Locate the cell with the specified text and output its (x, y) center coordinate. 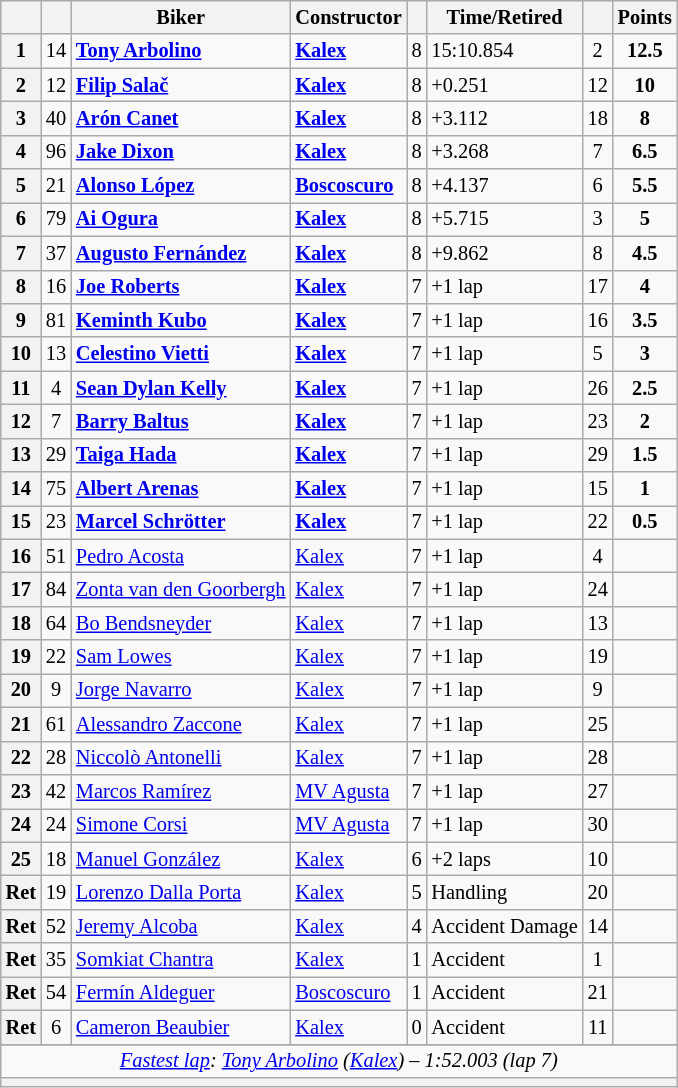
Zonta van den Goorbergh (180, 589)
+3.112 (504, 118)
Niccolò Antonelli (180, 758)
35 (56, 960)
+3.268 (504, 152)
Alonso López (180, 186)
+0.251 (504, 85)
+2 laps (504, 859)
Augusto Fernández (180, 253)
Barry Baltus (180, 421)
Arón Canet (180, 118)
5.5 (645, 186)
Time/Retired (504, 17)
Marcel Schrötter (180, 522)
Simone Corsi (180, 825)
Jake Dixon (180, 152)
Pedro Acosta (180, 556)
51 (56, 556)
15:10.854 (504, 51)
Biker (180, 17)
79 (56, 219)
Jeremy Alcoba (180, 926)
52 (56, 926)
4.5 (645, 253)
Bo Bendsneyder (180, 623)
Somkiat Chantra (180, 960)
Sam Lowes (180, 657)
Fastest lap: Tony Arbolino (Kalex) – 1:52.003 (lap 7) (339, 1061)
64 (56, 623)
26 (598, 388)
1.5 (645, 455)
3.5 (645, 320)
0.5 (645, 522)
42 (56, 791)
2.5 (645, 388)
Joe Roberts (180, 287)
61 (56, 724)
Accident Damage (504, 926)
40 (56, 118)
12.5 (645, 51)
6.5 (645, 152)
0 (417, 1027)
Jorge Navarro (180, 690)
37 (56, 253)
Alessandro Zaccone (180, 724)
Manuel González (180, 859)
Filip Salač (180, 85)
Ai Ogura (180, 219)
Constructor (348, 17)
96 (56, 152)
30 (598, 825)
81 (56, 320)
+4.137 (504, 186)
+9.862 (504, 253)
Albert Arenas (180, 489)
Tony Arbolino (180, 51)
54 (56, 993)
Marcos Ramírez (180, 791)
Handling (504, 892)
Cameron Beaubier (180, 1027)
Fermín Aldeguer (180, 993)
Keminth Kubo (180, 320)
Celestino Vietti (180, 354)
Lorenzo Dalla Porta (180, 892)
Sean Dylan Kelly (180, 388)
Taiga Hada (180, 455)
+5.715 (504, 219)
Points (645, 17)
27 (598, 791)
75 (56, 489)
84 (56, 589)
